Find where the given text appears and provide that cell's center as [X, Y] coordinate. 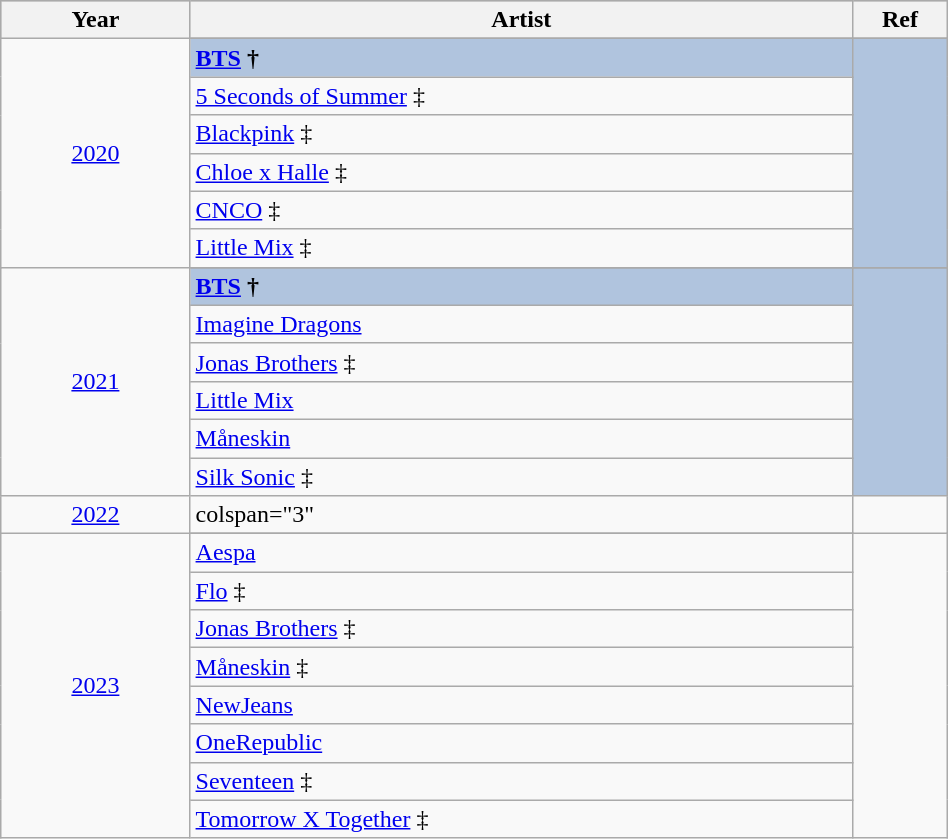
2023 [96, 686]
Chloe x Halle ‡ [522, 172]
2022 [96, 515]
Tomorrow X Together ‡ [522, 819]
Aespa [522, 553]
5 Seconds of Summer ‡ [522, 96]
colspan="3" [522, 515]
Imagine Dragons [522, 324]
Little Mix ‡ [522, 248]
Måneskin [522, 438]
Artist [522, 20]
2021 [96, 381]
OneRepublic [522, 743]
2020 [96, 153]
CNCO ‡ [522, 210]
Måneskin ‡ [522, 667]
NewJeans [522, 705]
Flo ‡ [522, 591]
Silk Sonic ‡ [522, 477]
Blackpink ‡ [522, 134]
Little Mix [522, 400]
Year [96, 20]
Seventeen ‡ [522, 781]
Ref [900, 20]
